From the cell containing the given text, extract its center point as (X, Y) coordinate. 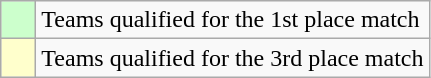
Teams qualified for the 1st place match (232, 20)
Teams qualified for the 3rd place match (232, 58)
